Identify which cell holds the provided text, then report its (X, Y) central coordinate. 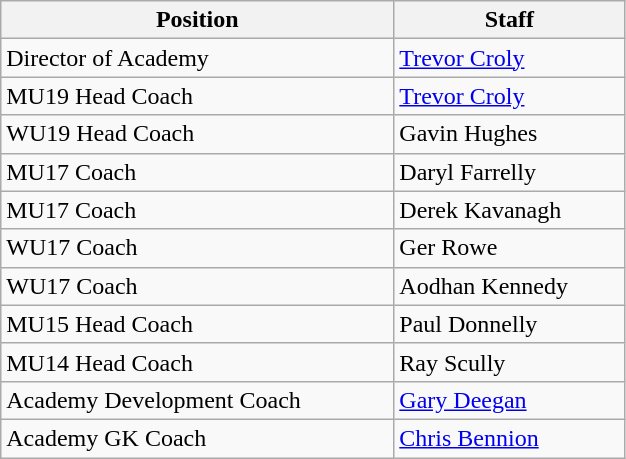
MU19 Head Coach (198, 96)
Paul Donnelly (510, 324)
Director of Academy (198, 58)
Daryl Farrelly (510, 172)
Aodhan Kennedy (510, 286)
Gary Deegan (510, 400)
Ger Rowe (510, 248)
MU14 Head Coach (198, 362)
Position (198, 20)
MU15 Head Coach (198, 324)
Staff (510, 20)
WU19 Head Coach (198, 134)
Derek Kavanagh (510, 210)
Chris Bennion (510, 438)
Academy GK Coach (198, 438)
Ray Scully (510, 362)
Academy Development Coach (198, 400)
Gavin Hughes (510, 134)
